Extract the [x, y] coordinate from the center of the cell holding the provided text.  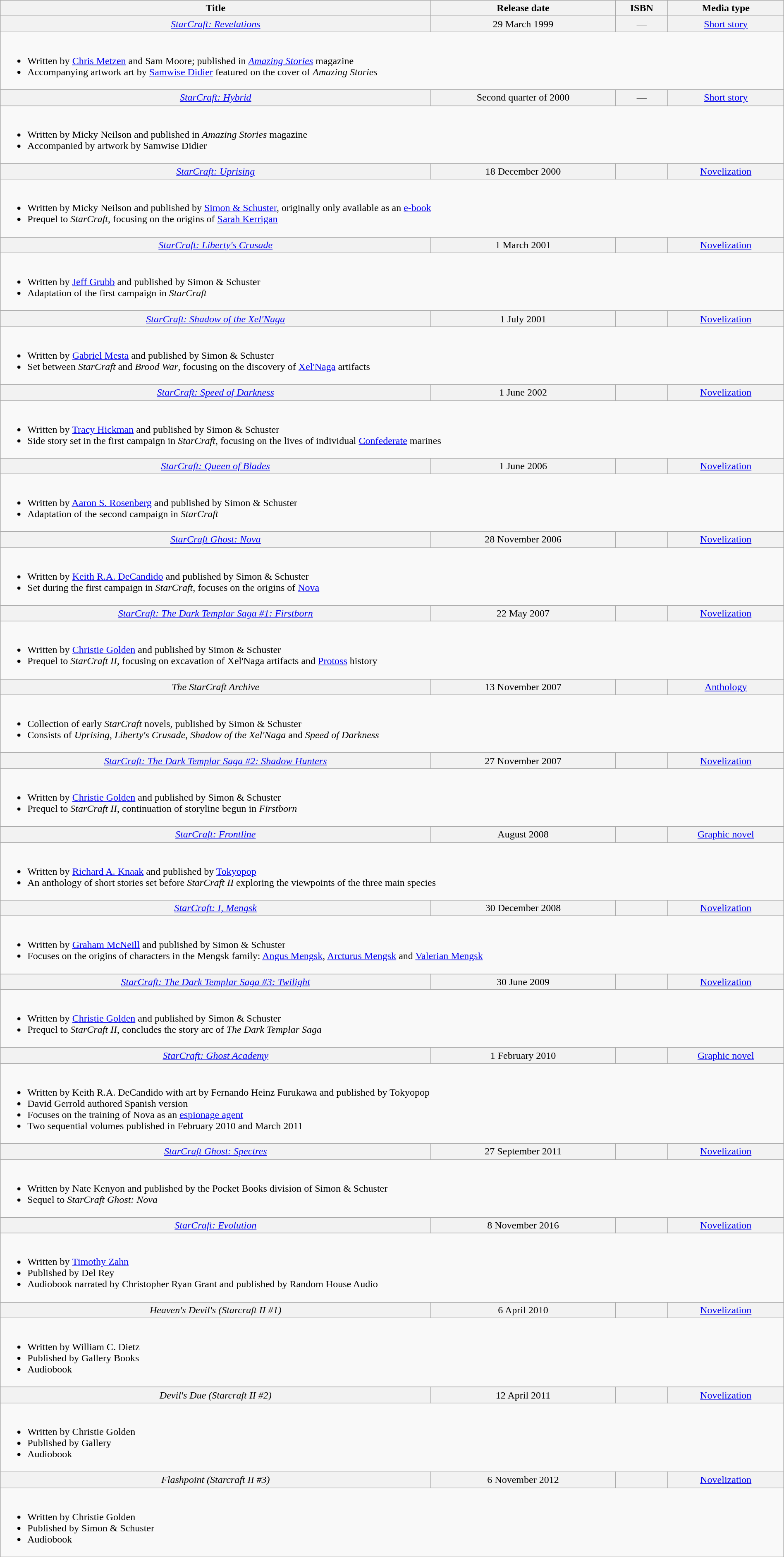
18 December 2000 [523, 171]
1 July 2001 [523, 319]
StarCraft: The Dark Templar Saga #1: Firstborn [216, 613]
Written by Aaron S. Rosenberg and published by Simon & SchusterAdaptation of the second campaign in StarCraft [392, 503]
8 November 2016 [523, 1225]
28 November 2006 [523, 540]
StarCraft Ghost: Nova [216, 540]
Flashpoint (Starcraft II #3) [216, 1480]
StarCraft: Ghost Academy [216, 1056]
August 2008 [523, 834]
StarCraft: Uprising [216, 171]
1 February 2010 [523, 1056]
StarCraft: Queen of Blades [216, 466]
30 December 2008 [523, 908]
Written by William C. DietzPublished by Gallery BooksAudiobook [392, 1352]
1 June 2006 [523, 466]
StarCraft: The Dark Templar Saga #2: Shadow Hunters [216, 761]
Written by Jeff Grubb and published by Simon & SchusterAdaptation of the first campaign in StarCraft [392, 282]
Release date [523, 8]
Written by Christie GoldenPublished by GalleryAudiobook [392, 1437]
6 November 2012 [523, 1480]
Written by Timothy ZahnPublished by Del ReyAudiobook narrated by Christopher Ryan Grant and published by Random House Audio [392, 1268]
StarCraft: Revelations [216, 24]
Title [216, 8]
Written by Gabriel Mesta and published by Simon & SchusterSet between StarCraft and Brood War, focusing on the discovery of Xel'Naga artifacts [392, 355]
Media type [726, 8]
29 March 1999 [523, 24]
Written by Micky Neilson and published in Amazing Stories magazineAccompanied by artwork by Samwise Didier [392, 134]
30 June 2009 [523, 982]
27 November 2007 [523, 761]
27 September 2011 [523, 1152]
StarCraft Ghost: Spectres [216, 1152]
ISBN [642, 8]
The StarCraft Archive [216, 687]
StarCraft: I, Mengsk [216, 908]
Second quarter of 2000 [523, 98]
StarCraft: Frontline [216, 834]
1 June 2002 [523, 392]
1 March 2001 [523, 245]
Heaven's Devil's (Starcraft II #1) [216, 1310]
Written by Christie Golden and published by Simon & SchusterPrequel to StarCraft II, continuation of storyline begun in Firstborn [392, 797]
22 May 2007 [523, 613]
StarCraft: The Dark Templar Saga #3: Twilight [216, 982]
StarCraft: Liberty's Crusade [216, 245]
Devil's Due (Starcraft II #2) [216, 1395]
StarCraft: Evolution [216, 1225]
12 April 2011 [523, 1395]
Anthology [726, 687]
StarCraft: Speed of Darkness [216, 392]
6 April 2010 [523, 1310]
StarCraft: Shadow of the Xel'Naga [216, 319]
Written by Christie Golden and published by Simon & SchusterPrequel to StarCraft II, focusing on excavation of Xel'Naga artifacts and Protoss history [392, 650]
Written by Christie GoldenPublished by Simon & SchusterAudiobook [392, 1523]
Written by Nate Kenyon and published by the Pocket Books division of Simon & SchusterSequel to StarCraft Ghost: Nova [392, 1188]
StarCraft: Hybrid [216, 98]
13 November 2007 [523, 687]
Written by Christie Golden and published by Simon & SchusterPrequel to StarCraft II, concludes the story arc of The Dark Templar Saga [392, 1019]
Written by Keith R.A. DeCandido and published by Simon & SchusterSet during the first campaign in StarCraft, focuses on the origins of Nova [392, 576]
